From the cell containing the given text, extract its center point as [X, Y] coordinate. 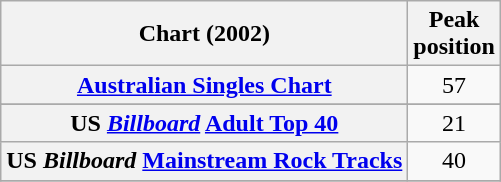
US Billboard Mainstream Rock Tracks [204, 161]
57 [454, 85]
US Billboard Adult Top 40 [204, 123]
Australian Singles Chart [204, 85]
21 [454, 123]
40 [454, 161]
Peakposition [454, 34]
Chart (2002) [204, 34]
